Extract the (X, Y) coordinate from the center of the cell holding the provided text.  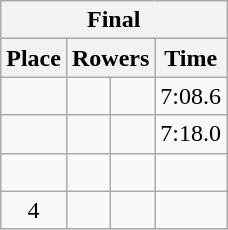
Rowers (110, 58)
Time (191, 58)
7:18.0 (191, 134)
4 (34, 210)
Place (34, 58)
Final (114, 20)
7:08.6 (191, 96)
